Search for the cell housing the specified text and yield its [x, y] center coordinate. 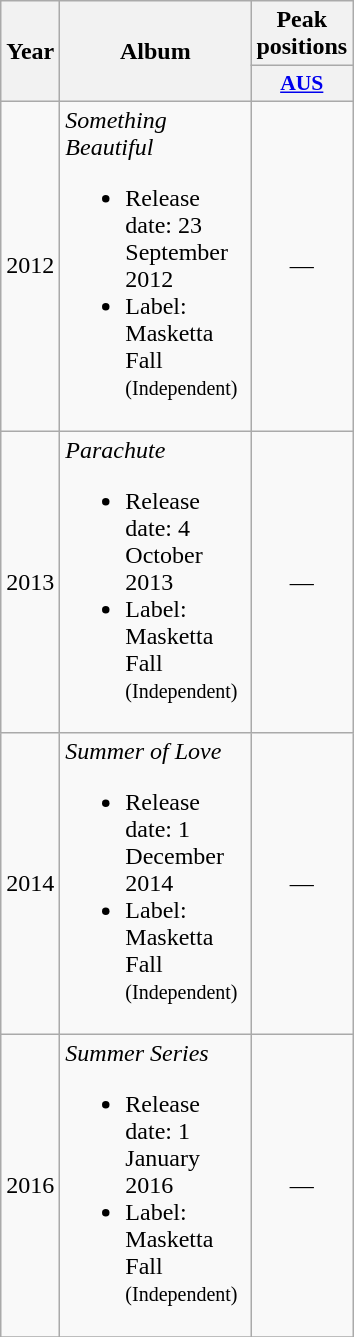
Summer SeriesRelease date: 1 January 2016Label: Masketta Fall (Independent) [156, 1186]
Album [156, 52]
2012 [30, 266]
Peak positions [302, 34]
Summer of LoveRelease date: 1 December 2014Label: Masketta Fall (Independent) [156, 884]
2014 [30, 884]
AUS [302, 84]
ParachuteRelease date: 4 October 2013Label: Masketta Fall (Independent) [156, 581]
2013 [30, 581]
2016 [30, 1186]
Year [30, 52]
Something BeautifulRelease date: 23 September 2012Label: Masketta Fall (Independent) [156, 266]
